For the text-containing cell, return its midpoint in [x, y] coordinate format. 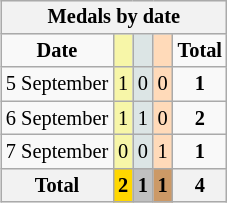
Date [57, 51]
5 September [57, 84]
6 September [57, 118]
Medals by date [114, 17]
7 September [57, 152]
4 [200, 185]
